Find where the given text appears and provide that cell's center as [X, Y] coordinate. 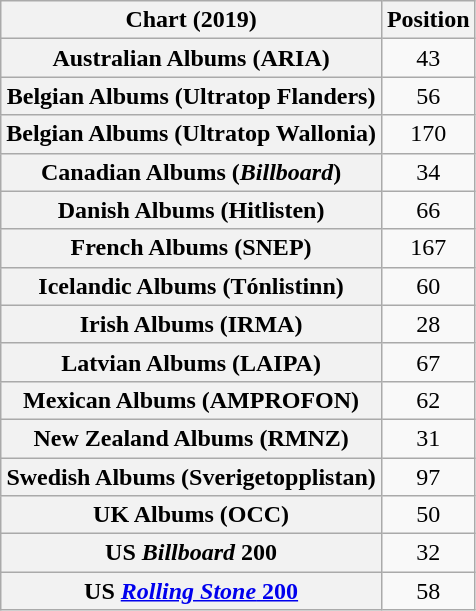
Belgian Albums (Ultratop Wallonia) [192, 134]
Canadian Albums (Billboard) [192, 172]
Latvian Albums (LAIPA) [192, 362]
58 [428, 591]
French Albums (SNEP) [192, 248]
New Zealand Albums (RMNZ) [192, 438]
66 [428, 210]
Chart (2019) [192, 20]
28 [428, 324]
Position [428, 20]
US Billboard 200 [192, 553]
43 [428, 58]
Irish Albums (IRMA) [192, 324]
Danish Albums (Hitlisten) [192, 210]
167 [428, 248]
Australian Albums (ARIA) [192, 58]
Mexican Albums (AMPROFON) [192, 400]
Belgian Albums (Ultratop Flanders) [192, 96]
60 [428, 286]
62 [428, 400]
34 [428, 172]
97 [428, 477]
Icelandic Albums (Tónlistinn) [192, 286]
31 [428, 438]
UK Albums (OCC) [192, 515]
Swedish Albums (Sverigetopplistan) [192, 477]
170 [428, 134]
67 [428, 362]
56 [428, 96]
US Rolling Stone 200 [192, 591]
32 [428, 553]
50 [428, 515]
